Pinpoint the cell where the given text exists, returning its (X, Y) midpoint coordinate. 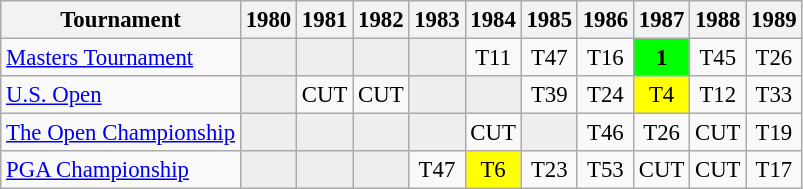
1981 (325, 20)
T23 (549, 170)
PGA Championship (121, 170)
T12 (718, 95)
T45 (718, 58)
T24 (605, 95)
T19 (774, 133)
1 (661, 58)
T17 (774, 170)
1986 (605, 20)
1985 (549, 20)
T11 (493, 58)
Tournament (121, 20)
1980 (268, 20)
T46 (605, 133)
1982 (381, 20)
1988 (718, 20)
1987 (661, 20)
The Open Championship (121, 133)
T16 (605, 58)
T39 (549, 95)
T4 (661, 95)
1984 (493, 20)
U.S. Open (121, 95)
1989 (774, 20)
Masters Tournament (121, 58)
T53 (605, 170)
T33 (774, 95)
T6 (493, 170)
1983 (437, 20)
